From the cell containing the given text, extract its center point as (x, y) coordinate. 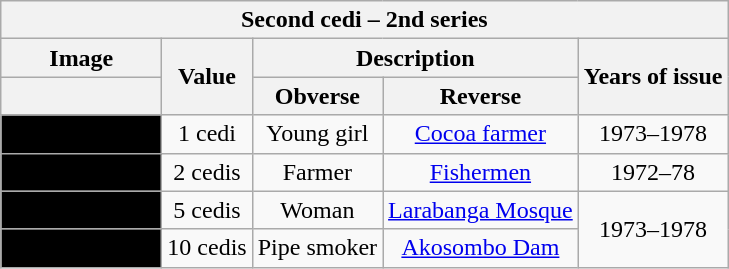
5 cedis (207, 210)
Image (82, 58)
Reverse (481, 96)
1972–78 (653, 172)
Larabanga Mosque (481, 210)
1 cedi (207, 134)
Fishermen (481, 172)
Young girl (317, 134)
Cocoa farmer (481, 134)
10 cedis (207, 248)
Value (207, 77)
Second cedi – 2nd series (364, 20)
Pipe smoker (317, 248)
Obverse (317, 96)
2 cedis (207, 172)
Farmer (317, 172)
Description (415, 58)
Years of issue (653, 77)
Woman (317, 210)
Akosombo Dam (481, 248)
